Return [x, y] of the center of cell containing provided text 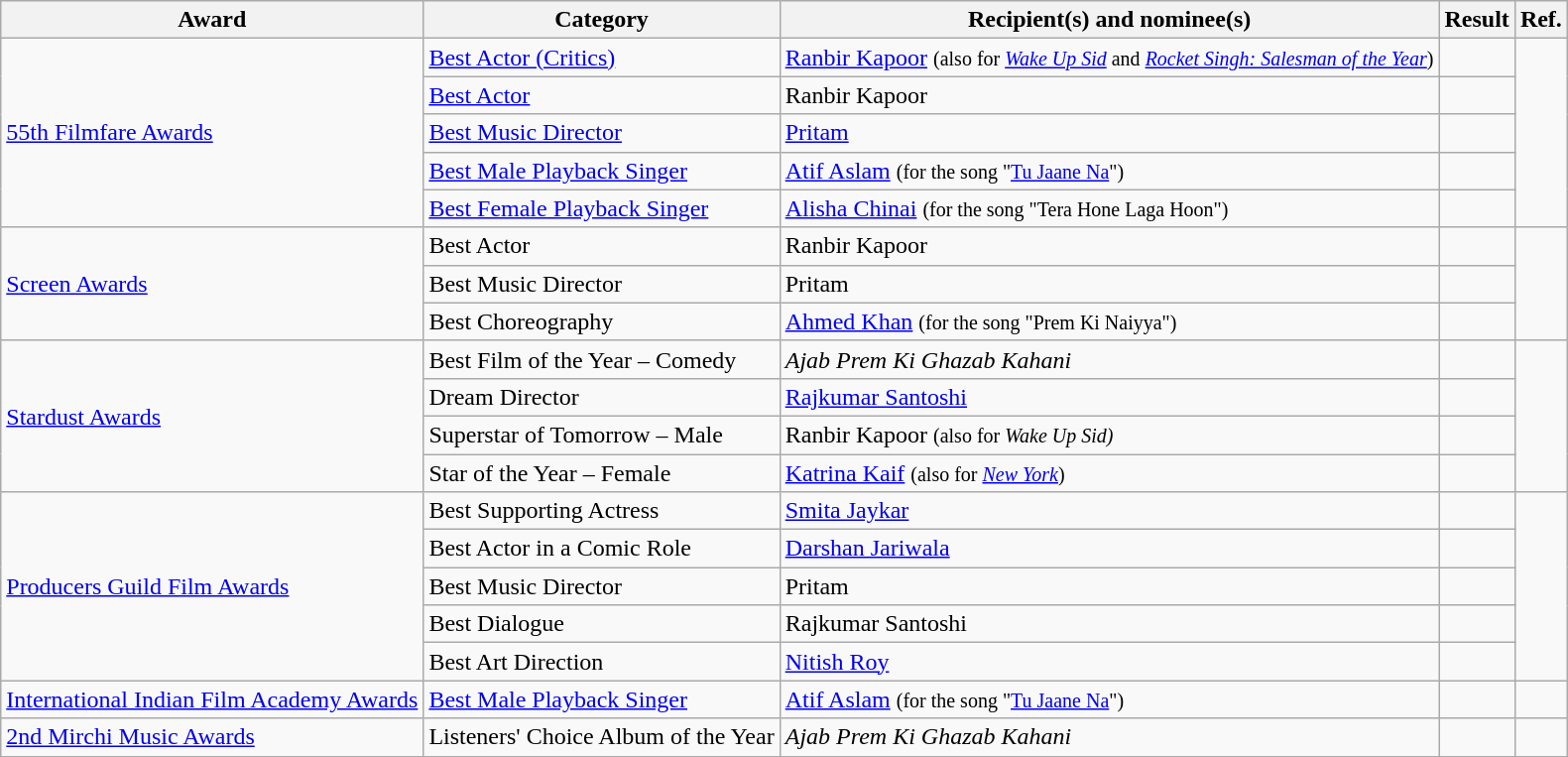
Ref. [1541, 20]
Best Actor in a Comic Role [601, 549]
Katrina Kaif (also for New York) [1109, 473]
Producers Guild Film Awards [212, 586]
Best Actor (Critics) [601, 58]
Ranbir Kapoor (also for Wake Up Sid and Rocket Singh: Salesman of the Year) [1109, 58]
Nitish Roy [1109, 662]
Stardust Awards [212, 416]
Ranbir Kapoor (also for Wake Up Sid) [1109, 435]
Ahmed Khan (for the song "Prem Ki Naiyya") [1109, 321]
Best Dialogue [601, 624]
Alisha Chinai (for the song "Tera Hone Laga Hoon") [1109, 208]
Darshan Jariwala [1109, 549]
Superstar of Tomorrow – Male [601, 435]
Best Choreography [601, 321]
Best Female Playback Singer [601, 208]
Listeners' Choice Album of the Year [601, 737]
Screen Awards [212, 284]
Best Film of the Year – Comedy [601, 359]
Award [212, 20]
International Indian Film Academy Awards [212, 699]
Smita Jaykar [1109, 511]
2nd Mirchi Music Awards [212, 737]
Best Art Direction [601, 662]
Star of the Year – Female [601, 473]
55th Filmfare Awards [212, 133]
Dream Director [601, 397]
Category [601, 20]
Result [1477, 20]
Best Supporting Actress [601, 511]
Recipient(s) and nominee(s) [1109, 20]
